Return [x, y] of the center of cell containing provided text 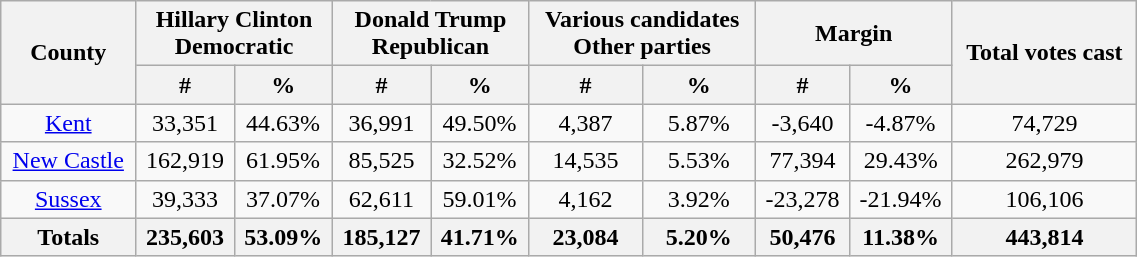
44.63% [283, 123]
3.92% [698, 199]
Total votes cast [1044, 52]
185,127 [381, 237]
85,525 [381, 161]
Totals [68, 237]
-23,278 [802, 199]
5.87% [698, 123]
262,979 [1044, 161]
32.52% [479, 161]
61.95% [283, 161]
74,729 [1044, 123]
-4.87% [900, 123]
11.38% [900, 237]
235,603 [185, 237]
4,162 [586, 199]
Donald TrumpRepublican [430, 34]
59.01% [479, 199]
5.20% [698, 237]
36,991 [381, 123]
41.71% [479, 237]
33,351 [185, 123]
4,387 [586, 123]
162,919 [185, 161]
39,333 [185, 199]
Hillary ClintonDemocratic [234, 34]
23,084 [586, 237]
53.09% [283, 237]
-3,640 [802, 123]
14,535 [586, 161]
62,611 [381, 199]
County [68, 52]
Sussex [68, 199]
49.50% [479, 123]
Kent [68, 123]
77,394 [802, 161]
50,476 [802, 237]
29.43% [900, 161]
37.07% [283, 199]
-21.94% [900, 199]
106,106 [1044, 199]
Margin [853, 34]
443,814 [1044, 237]
Various candidatesOther parties [642, 34]
5.53% [698, 161]
New Castle [68, 161]
